Find where the given text appears and provide that cell's center as (X, Y) coordinate. 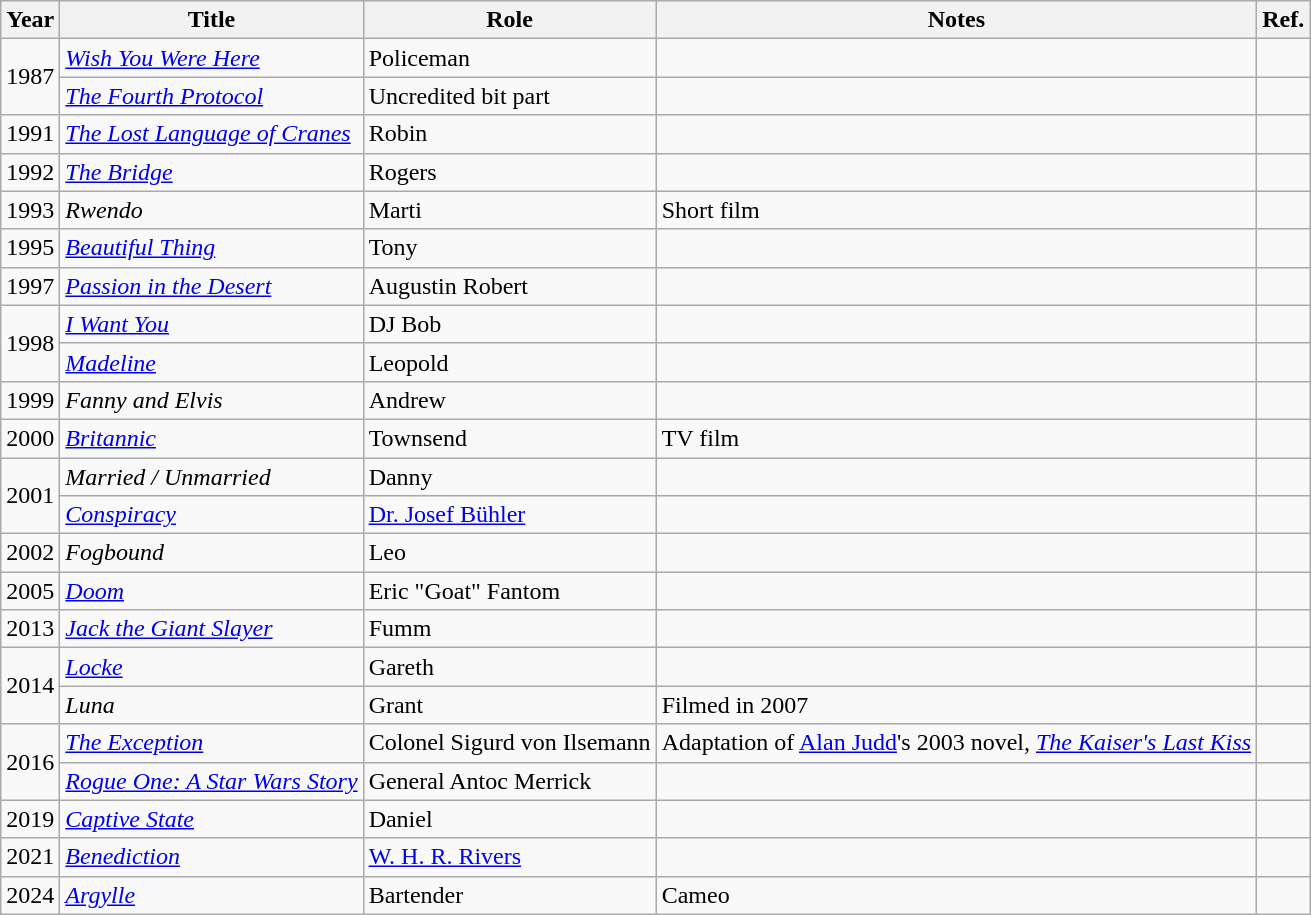
Captive State (212, 819)
Townsend (510, 438)
Married / Unmarried (212, 477)
Beautiful Thing (212, 248)
Andrew (510, 400)
2001 (30, 496)
Short film (956, 210)
Wish You Were Here (212, 58)
W. H. R. Rivers (510, 857)
TV film (956, 438)
1997 (30, 286)
Year (30, 20)
The Exception (212, 743)
Cameo (956, 895)
Augustin Robert (510, 286)
Benediction (212, 857)
Danny (510, 477)
Doom (212, 591)
Locke (212, 667)
DJ Bob (510, 324)
1992 (30, 172)
2024 (30, 895)
1999 (30, 400)
Leopold (510, 362)
General Antoc Merrick (510, 781)
1993 (30, 210)
Dr. Josef Bühler (510, 515)
1995 (30, 248)
1991 (30, 134)
The Fourth Protocol (212, 96)
Rwendo (212, 210)
1987 (30, 77)
1998 (30, 343)
Filmed in 2007 (956, 705)
The Bridge (212, 172)
Britannic (212, 438)
Passion in the Desert (212, 286)
2000 (30, 438)
Madeline (212, 362)
Conspiracy (212, 515)
Robin (510, 134)
Gareth (510, 667)
Jack the Giant Slayer (212, 629)
Fumm (510, 629)
Title (212, 20)
2021 (30, 857)
Rogers (510, 172)
Luna (212, 705)
Notes (956, 20)
Marti (510, 210)
Leo (510, 553)
2013 (30, 629)
Grant (510, 705)
Role (510, 20)
2014 (30, 686)
2002 (30, 553)
Tony (510, 248)
The Lost Language of Cranes (212, 134)
Ref. (1284, 20)
Argylle (212, 895)
Fanny and Elvis (212, 400)
Daniel (510, 819)
2016 (30, 762)
Fogbound (212, 553)
I Want You (212, 324)
Rogue One: A Star Wars Story (212, 781)
Uncredited bit part (510, 96)
Colonel Sigurd von Ilsemann (510, 743)
Eric "Goat" Fantom (510, 591)
2005 (30, 591)
Adaptation of Alan Judd's 2003 novel, The Kaiser's Last Kiss (956, 743)
Bartender (510, 895)
2019 (30, 819)
Policeman (510, 58)
